Identify which cell holds the provided text, then report its [x, y] central coordinate. 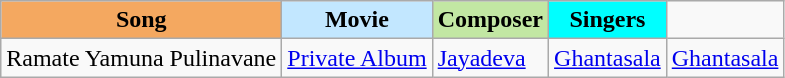
Song [142, 20]
Private Album [357, 58]
Ramate Yamuna Pulinavane [142, 58]
Movie [357, 20]
Jayadeva [490, 58]
Composer [490, 20]
Singers [608, 20]
